Detect which cell encompasses the target text, then output its [x, y] center coordinate. 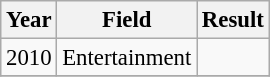
Field [127, 20]
Entertainment [127, 58]
Result [234, 20]
Year [29, 20]
2010 [29, 58]
